Determine the (X, Y) coordinate at the center of the cell enclosing the given text.  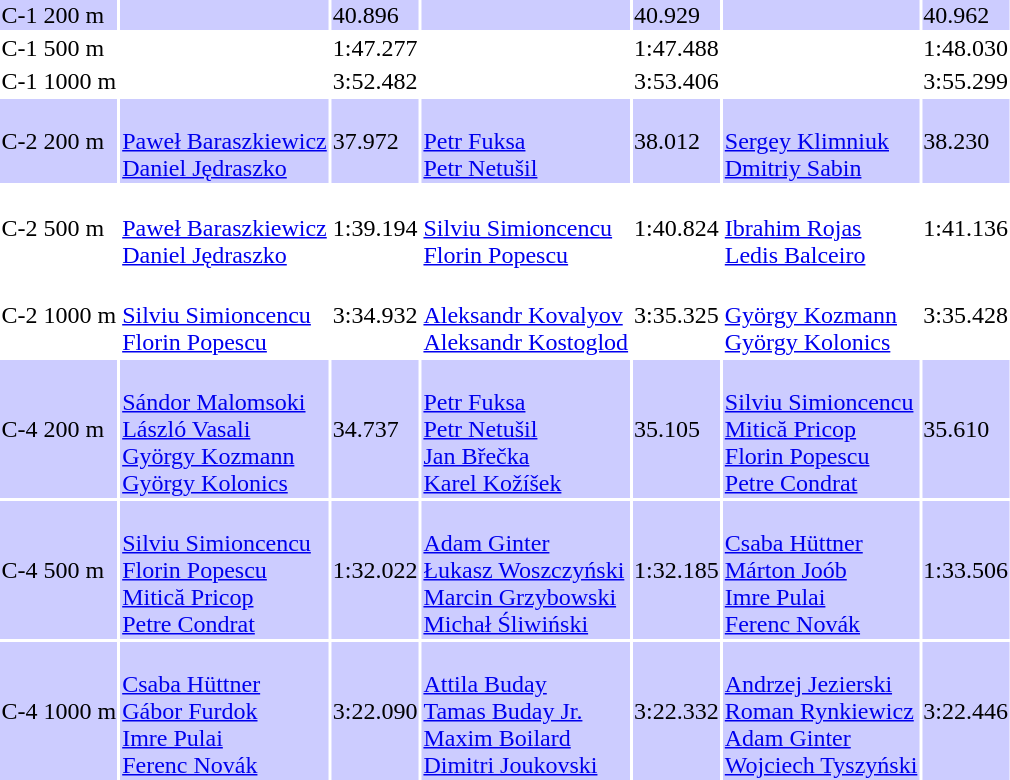
3:35.428 (966, 315)
38.012 (677, 141)
1:48.030 (966, 48)
1:32.185 (677, 570)
Aleksandr KovalyovAleksandr Kostoglod (526, 315)
Ibrahim RojasLedis Balceiro (821, 228)
40.962 (966, 15)
C-1 200 m (59, 15)
C-2 200 m (59, 141)
35.610 (966, 429)
1:41.136 (966, 228)
3:22.446 (966, 711)
C-2 1000 m (59, 315)
Attila BudayTamas Buday Jr.Maxim BoilardDimitri Joukovski (526, 711)
György KozmannGyörgy Kolonics (821, 315)
C-1 1000 m (59, 81)
Petr FuksaPetr NetušilJan BřečkaKarel Kožíšek (526, 429)
C-4 500 m (59, 570)
Andrzej JezierskiRoman RynkiewiczAdam GinterWojciech Tyszyński (821, 711)
Silviu SimioncencuFlorin PopescuMitică PricopPetre Condrat (225, 570)
1:32.022 (375, 570)
Sergey KlimniukDmitriy Sabin (821, 141)
1:39.194 (375, 228)
34.737 (375, 429)
3:22.332 (677, 711)
3:55.299 (966, 81)
37.972 (375, 141)
1:40.824 (677, 228)
Petr FuksaPetr Netušil (526, 141)
C-4 200 m (59, 429)
Silviu SimioncencuMitică PricopFlorin PopescuPetre Condrat (821, 429)
3:35.325 (677, 315)
3:34.932 (375, 315)
38.230 (966, 141)
C-4 1000 m (59, 711)
1:33.506 (966, 570)
40.896 (375, 15)
Adam GinterŁukasz WoszczyńskiMarcin GrzybowskiMichał Śliwiński (526, 570)
Csaba HüttnerMárton JoóbImre PulaiFerenc Novák (821, 570)
3:53.406 (677, 81)
C-2 500 m (59, 228)
1:47.277 (375, 48)
C-1 500 m (59, 48)
35.105 (677, 429)
Sándor MalomsokiLászló VasaliGyörgy KozmannGyörgy Kolonics (225, 429)
3:52.482 (375, 81)
3:22.090 (375, 711)
Csaba HüttnerGábor FurdokImre PulaiFerenc Novák (225, 711)
1:47.488 (677, 48)
40.929 (677, 15)
